Return (x, y) of the center of cell containing provided text 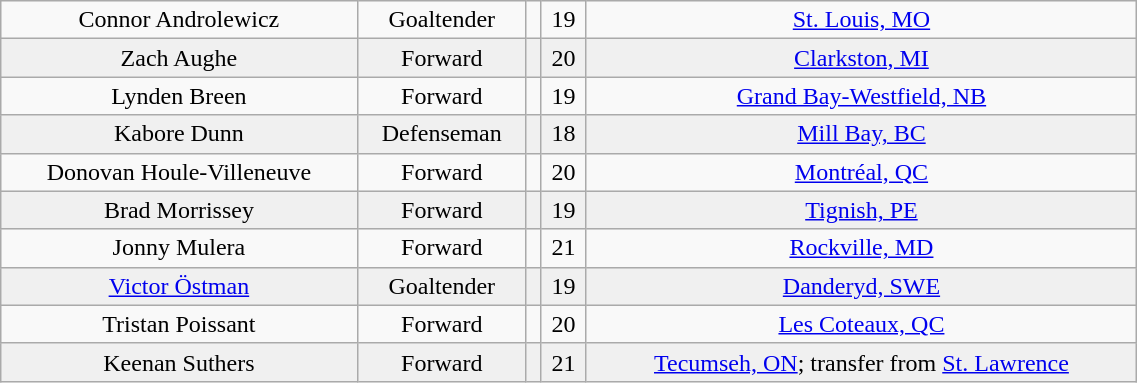
Keenan Suthers (179, 362)
18 (564, 134)
Tecumseh, ON; transfer from St. Lawrence (862, 362)
Defenseman (442, 134)
Les Coteaux, QC (862, 324)
Brad Morrissey (179, 210)
Lynden Breen (179, 96)
Tristan Poissant (179, 324)
Jonny Mulera (179, 248)
Danderyd, SWE (862, 286)
Rockville, MD (862, 248)
Grand Bay-Westfield, NB (862, 96)
Montréal, QC (862, 172)
Clarkston, MI (862, 58)
Connor Androlewicz (179, 20)
Zach Aughe (179, 58)
Tignish, PE (862, 210)
Kabore Dunn (179, 134)
Victor Östman (179, 286)
St. Louis, MO (862, 20)
Mill Bay, BC (862, 134)
Donovan Houle-Villeneuve (179, 172)
